For the text-containing cell, return its midpoint in (X, Y) coordinate format. 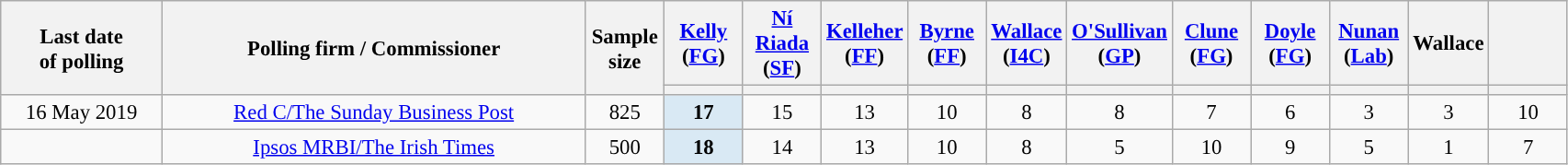
Ipsos MRBI/The Irish Times (373, 147)
17 (704, 112)
14 (782, 147)
Wallace (I4C) (1027, 43)
Samplesize (625, 48)
Clune (FG) (1211, 43)
Polling firm / Commissioner (373, 48)
Byrne (FF) (947, 43)
18 (704, 147)
9 (1290, 147)
6 (1290, 112)
Kelleher (FF) (865, 43)
Red C/The Sunday Business Post (373, 112)
Ní Riada (SF) (782, 43)
Doyle (FG) (1290, 43)
16 May 2019 (82, 112)
O'Sullivan (GP) (1119, 43)
Nunan (Lab) (1369, 43)
15 (782, 112)
Last dateof polling (82, 48)
Kelly (FG) (704, 43)
500 (625, 147)
825 (625, 112)
Wallace (1449, 43)
1 (1449, 147)
